Return the (X, Y) coordinate for the center point of the cell that contains the specified text.  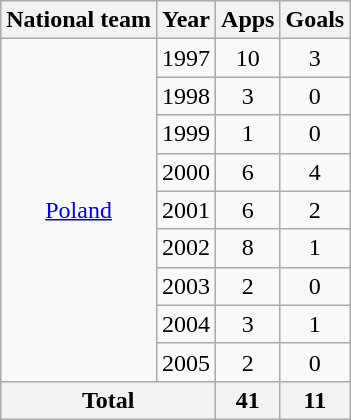
10 (248, 58)
1998 (186, 96)
4 (315, 172)
1997 (186, 58)
2000 (186, 172)
2003 (186, 286)
Total (108, 400)
2005 (186, 362)
Goals (315, 20)
41 (248, 400)
2004 (186, 324)
2001 (186, 210)
8 (248, 248)
National team (79, 20)
2002 (186, 248)
Apps (248, 20)
11 (315, 400)
Poland (79, 210)
1999 (186, 134)
Year (186, 20)
